Find where the given text appears and provide that cell's center as (x, y) coordinate. 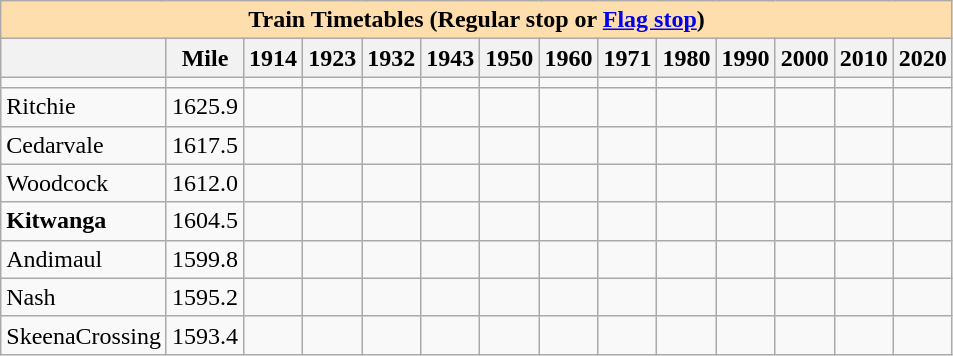
Mile (204, 58)
Woodcock (84, 183)
Cedarvale (84, 145)
1604.5 (204, 221)
1599.8 (204, 259)
1943 (450, 58)
1595.2 (204, 297)
1923 (332, 58)
1950 (510, 58)
1990 (746, 58)
1971 (628, 58)
1960 (568, 58)
1980 (686, 58)
1914 (274, 58)
2000 (804, 58)
1625.9 (204, 107)
Nash (84, 297)
SkeenaCrossing (84, 335)
Kitwanga (84, 221)
1612.0 (204, 183)
2010 (864, 58)
1593.4 (204, 335)
Andimaul (84, 259)
Ritchie (84, 107)
1932 (392, 58)
1617.5 (204, 145)
2020 (922, 58)
Train Timetables (Regular stop or Flag stop) (477, 20)
